Scan for the cell matching the given text and deliver its [x, y] coordinate at center. 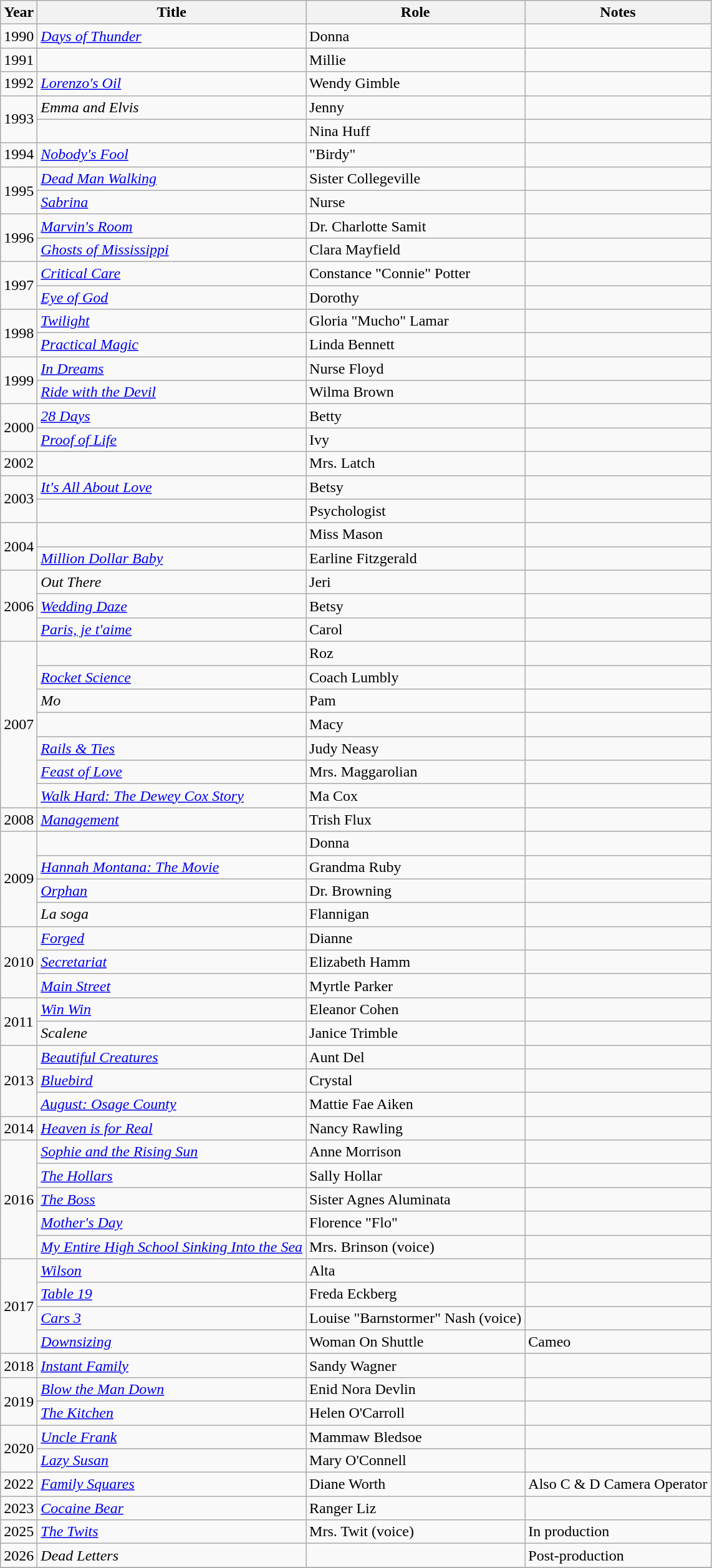
Downsizing [172, 1342]
Ranger Liz [415, 1508]
2022 [19, 1484]
Pam [415, 701]
Walk Hard: The Dewey Cox Story [172, 796]
Crystal [415, 1081]
Family Squares [172, 1484]
Roz [415, 653]
Marvin's Room [172, 226]
Flannigan [415, 914]
2025 [19, 1532]
Win Win [172, 1009]
2023 [19, 1508]
Enid Nora Devlin [415, 1389]
Title [172, 12]
Instant Family [172, 1365]
1997 [19, 285]
Diane Worth [415, 1484]
2000 [19, 428]
Dr. Charlotte Samit [415, 226]
Mo [172, 701]
1999 [19, 380]
2010 [19, 962]
Mother's Day [172, 1223]
2018 [19, 1365]
Role [415, 12]
Days of Thunder [172, 36]
Bluebird [172, 1081]
1993 [19, 119]
Cars 3 [172, 1318]
Janice Trimble [415, 1033]
Millie [415, 60]
Emma and Elvis [172, 107]
Orphan [172, 891]
Forged [172, 938]
Betty [415, 416]
Ghosts of Mississippi [172, 249]
2002 [19, 463]
Constance "Connie" Potter [415, 273]
Management [172, 820]
Wendy Gimble [415, 84]
Ride with the Devil [172, 392]
Sister Collegeville [415, 178]
Mammaw Bledsoe [415, 1436]
Alta [415, 1270]
Linda Bennett [415, 345]
Year [19, 12]
Mrs. Latch [415, 463]
Trish Flux [415, 820]
1991 [19, 60]
Woman On Shuttle [415, 1342]
Mrs. Brinson (voice) [415, 1247]
2013 [19, 1081]
Paris, je t'aime [172, 629]
2011 [19, 1021]
Sabrina [172, 202]
Helen O'Carroll [415, 1413]
August: Osage County [172, 1105]
Elizabeth Hamm [415, 962]
Hannah Montana: The Movie [172, 867]
1992 [19, 84]
Mrs. Twit (voice) [415, 1532]
Dr. Browning [415, 891]
Table 19 [172, 1294]
Freda Eckberg [415, 1294]
1995 [19, 190]
Wedding Daze [172, 606]
In production [618, 1532]
"Birdy" [415, 155]
Nancy Rawling [415, 1128]
Wilma Brown [415, 392]
2026 [19, 1556]
Macy [415, 725]
Grandma Ruby [415, 867]
Feast of Love [172, 772]
2003 [19, 499]
The Kitchen [172, 1413]
Critical Care [172, 273]
1998 [19, 333]
In Dreams [172, 369]
Cameo [618, 1342]
2019 [19, 1401]
Sophie and the Rising Sun [172, 1152]
2016 [19, 1199]
Jeri [415, 582]
Uncle Frank [172, 1436]
Lorenzo's Oil [172, 84]
Main Street [172, 985]
2020 [19, 1448]
Cocaine Bear [172, 1508]
28 Days [172, 416]
Mattie Fae Aiken [415, 1105]
Rocket Science [172, 677]
2017 [19, 1306]
Wilson [172, 1270]
Sister Agnes Aluminata [415, 1199]
Clara Mayfield [415, 249]
Ivy [415, 440]
Myrtle Parker [415, 985]
Also C & D Camera Operator [618, 1484]
Practical Magic [172, 345]
The Boss [172, 1199]
My Entire High School Sinking Into the Sea [172, 1247]
Carol [415, 629]
Miss Mason [415, 535]
2004 [19, 546]
2006 [19, 606]
La soga [172, 914]
Dianne [415, 938]
Mary O'Connell [415, 1461]
Jenny [415, 107]
Eleanor Cohen [415, 1009]
Beautiful Creatures [172, 1057]
Heaven is for Real [172, 1128]
Eye of God [172, 298]
Twilight [172, 321]
Sally Hollar [415, 1176]
Psychologist [415, 511]
1994 [19, 155]
Earline Fitzgerald [415, 558]
Mrs. Maggarolian [415, 772]
Secretariat [172, 962]
Dead Letters [172, 1556]
Proof of Life [172, 440]
Lazy Susan [172, 1461]
Anne Morrison [415, 1152]
Sandy Wagner [415, 1365]
2014 [19, 1128]
Blow the Man Down [172, 1389]
Nobody's Fool [172, 155]
1990 [19, 36]
2008 [19, 820]
Scalene [172, 1033]
Louise "Barnstormer" Nash (voice) [415, 1318]
Aunt Del [415, 1057]
Coach Lumbly [415, 677]
Dead Man Walking [172, 178]
2007 [19, 724]
Post-production [618, 1556]
2009 [19, 879]
Nina Huff [415, 131]
The Hollars [172, 1176]
Judy Neasy [415, 748]
Nurse Floyd [415, 369]
Gloria "Mucho" Lamar [415, 321]
Rails & Ties [172, 748]
Out There [172, 582]
It's All About Love [172, 487]
Ma Cox [415, 796]
The Twits [172, 1532]
Notes [618, 12]
Million Dollar Baby [172, 558]
1996 [19, 238]
Dorothy [415, 298]
Florence "Flo" [415, 1223]
Nurse [415, 202]
